Capture the cell that displays the provided text and extract its (x, y) central coordinate. 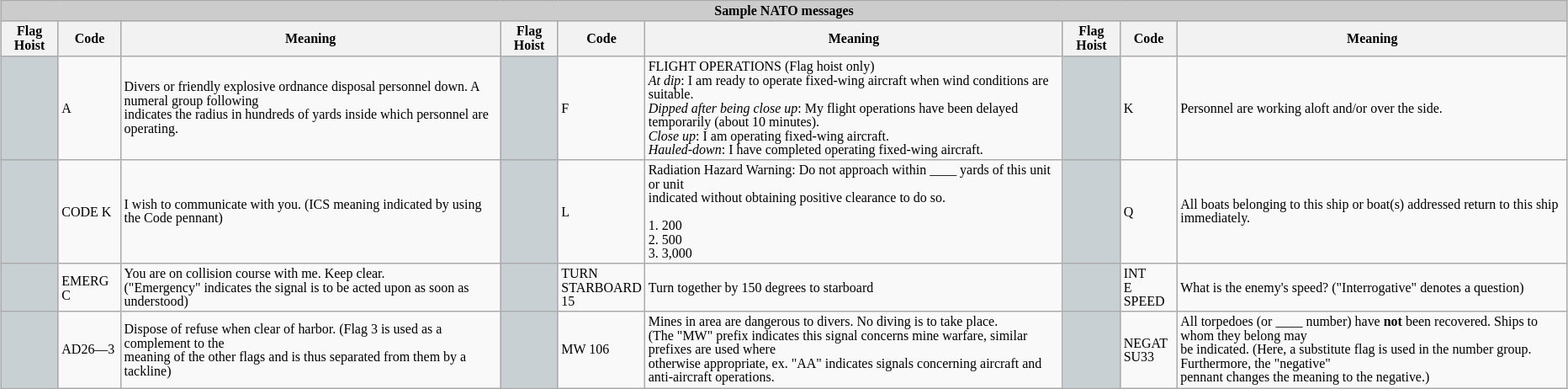
AD26—3 (89, 349)
CODE K (89, 210)
All boats belonging to this ship or boat(s) addressed return to this ship immediately. (1372, 210)
Q (1149, 210)
Personnel are working aloft and/or over the side. (1372, 108)
K (1149, 108)
TURN STARBOARD 15 (601, 286)
Sample NATO messages (784, 10)
NEGAT SU33 (1149, 349)
F (601, 108)
What is the enemy's speed? ("Interrogative" denotes a question) (1372, 286)
EMERG C (89, 286)
A (89, 108)
L (601, 210)
MW 106 (601, 349)
You are on collision course with me. Keep clear. ("Emergency" indicates the signal is to be acted upon as soon as understood) (311, 286)
I wish to communicate with you. (ICS meaning indicated by using the Code pennant) (311, 210)
INT E SPEED (1149, 286)
Turn together by 150 degrees to starboard (854, 286)
